Provide the (X, Y) coordinate of the cell's center where the given text is located.  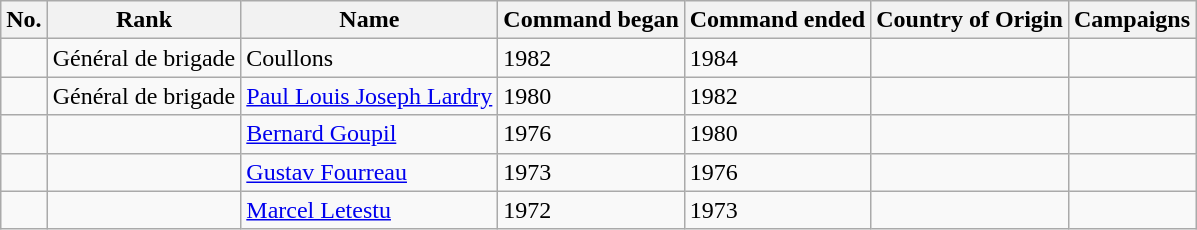
Command began (591, 20)
Bernard Goupil (370, 134)
Country of Origin (970, 20)
Name (370, 20)
Marcel Letestu (370, 210)
No. (24, 20)
Paul Louis Joseph Lardry (370, 96)
Campaigns (1132, 20)
Command ended (777, 20)
Rank (144, 20)
Gustav Fourreau (370, 172)
1972 (591, 210)
Coullons (370, 58)
1984 (777, 58)
